Provide the [X, Y] coordinate of the cell's center where the given text is located.  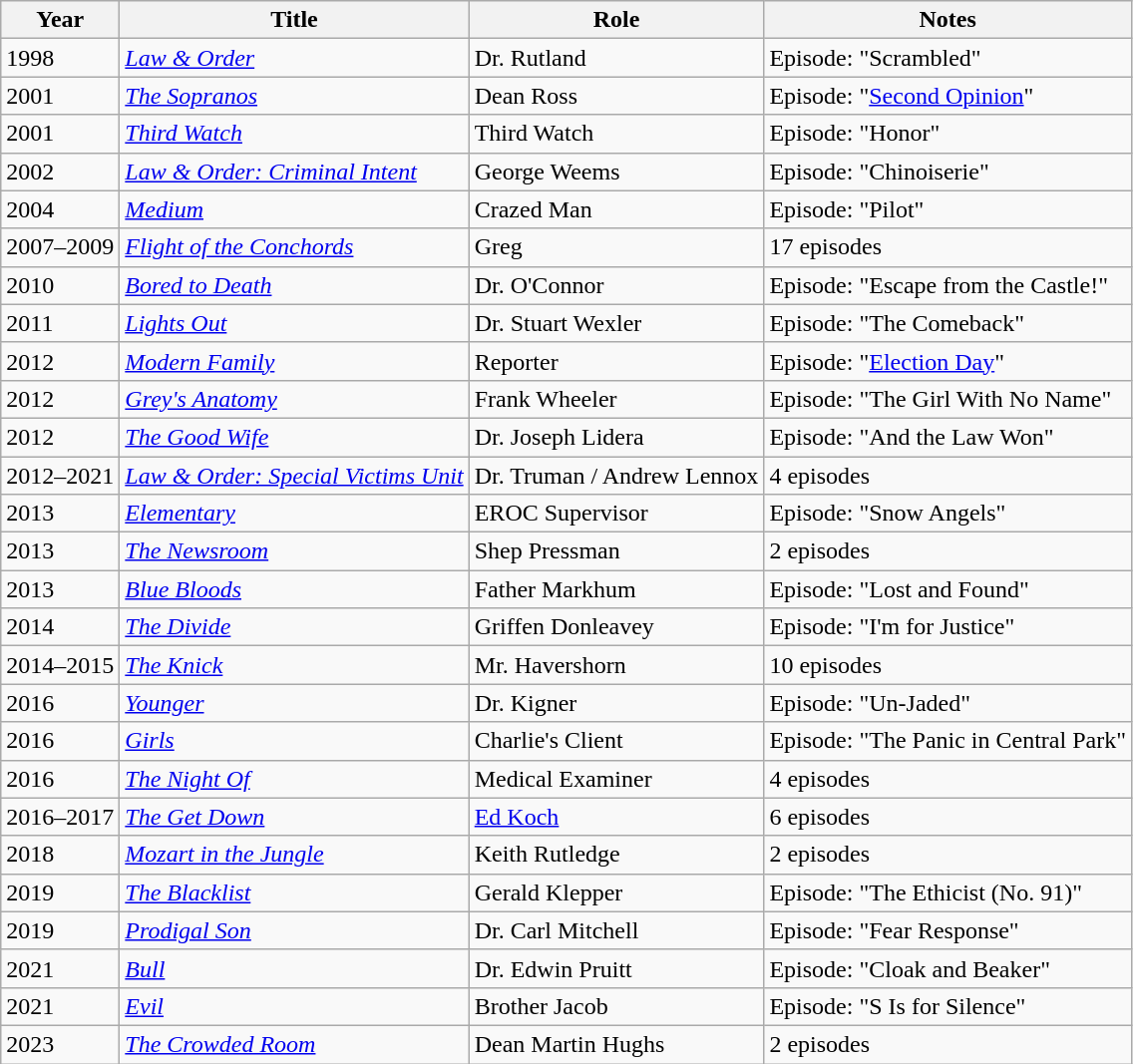
Ed Koch [616, 817]
Title [294, 20]
Keith Rutledge [616, 855]
Dr. Edwin Pruitt [616, 968]
Grey's Anatomy [294, 399]
Frank Wheeler [616, 399]
Dr. Kigner [616, 703]
Crazed Man [616, 209]
Episode: "The Girl With No Name" [947, 399]
Dr. Truman / Andrew Lennox [616, 476]
Gerald Klepper [616, 892]
The Knick [294, 665]
Dr. Rutland [616, 58]
Role [616, 20]
2007–2009 [60, 247]
Episode: "I'm for Justice" [947, 627]
2018 [60, 855]
Elementary [294, 514]
17 episodes [947, 247]
Father Markhum [616, 589]
10 episodes [947, 665]
2023 [60, 1044]
Episode: "Election Day" [947, 361]
2014–2015 [60, 665]
2002 [60, 172]
EROC Supervisor [616, 514]
2016–2017 [60, 817]
The Newsroom [294, 551]
Episode: "And the Law Won" [947, 437]
The Get Down [294, 817]
2014 [60, 627]
Griffen Donleavey [616, 627]
The Blacklist [294, 892]
2010 [60, 285]
Dr. Joseph Lidera [616, 437]
Brother Jacob [616, 1006]
Episode: "Cloak and Beaker" [947, 968]
Episode: "Pilot" [947, 209]
Shep Pressman [616, 551]
Episode: "Chinoiserie" [947, 172]
Charlie's Client [616, 741]
Episode: "Honor" [947, 134]
Episode: "Fear Response" [947, 930]
The Crowded Room [294, 1044]
Dean Martin Hughs [616, 1044]
2012–2021 [60, 476]
Blue Bloods [294, 589]
Dr. Carl Mitchell [616, 930]
Lights Out [294, 323]
Evil [294, 1006]
Prodigal Son [294, 930]
Notes [947, 20]
Episode: "The Panic in Central Park" [947, 741]
Episode: "Lost and Found" [947, 589]
Modern Family [294, 361]
1998 [60, 58]
Bull [294, 968]
The Divide [294, 627]
Dr. Stuart Wexler [616, 323]
Episode: "Escape from the Castle!" [947, 285]
Episode: "The Ethicist (No. 91)" [947, 892]
Younger [294, 703]
The Good Wife [294, 437]
Episode: "S Is for Silence" [947, 1006]
Episode: "Scrambled" [947, 58]
The Night Of [294, 779]
George Weems [616, 172]
Greg [616, 247]
6 episodes [947, 817]
Girls [294, 741]
Episode: "Un-Jaded" [947, 703]
Medium [294, 209]
Law & Order: Criminal Intent [294, 172]
Dean Ross [616, 96]
Episode: "The Comeback" [947, 323]
Episode: "Snow Angels" [947, 514]
Mr. Havershorn [616, 665]
Mozart in the Jungle [294, 855]
Bored to Death [294, 285]
2004 [60, 209]
2011 [60, 323]
Law & Order: Special Victims Unit [294, 476]
Episode: "Second Opinion" [947, 96]
Year [60, 20]
Law & Order [294, 58]
Dr. O'Connor [616, 285]
Flight of the Conchords [294, 247]
Reporter [616, 361]
Medical Examiner [616, 779]
The Sopranos [294, 96]
